For the text-containing cell, return its midpoint in [x, y] coordinate format. 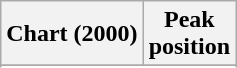
Chart (2000) [72, 34]
Peakposition [189, 34]
